Search for the cell housing the specified text and yield its (x, y) center coordinate. 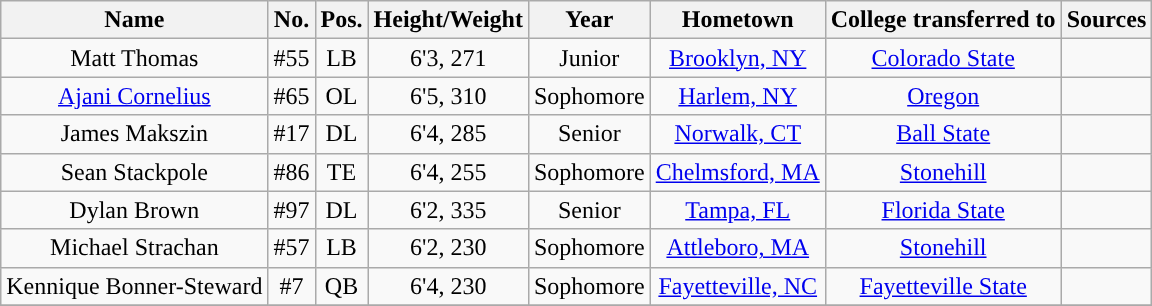
Ajani Cornelius (134, 96)
#55 (292, 58)
Fayetteville, NC (738, 286)
Michael Strachan (134, 248)
College transferred to (943, 20)
Year (589, 20)
Hometown (738, 20)
Ball State (943, 134)
6'2, 230 (448, 248)
6'4, 285 (448, 134)
Attleboro, MA (738, 248)
Fayetteville State (943, 286)
QB (342, 286)
Oregon (943, 96)
Pos. (342, 20)
Norwalk, CT (738, 134)
Name (134, 20)
6'4, 230 (448, 286)
6'3, 271 (448, 58)
#57 (292, 248)
6'4, 255 (448, 172)
Matt Thomas (134, 58)
Tampa, FL (738, 210)
Sources (1106, 20)
Junior (589, 58)
Sean Stackpole (134, 172)
OL (342, 96)
#17 (292, 134)
Florida State (943, 210)
No. (292, 20)
6'2, 335 (448, 210)
#65 (292, 96)
Chelmsford, MA (738, 172)
Dylan Brown (134, 210)
Height/Weight (448, 20)
#86 (292, 172)
#97 (292, 210)
#7 (292, 286)
Colorado State (943, 58)
Harlem, NY (738, 96)
Brooklyn, NY (738, 58)
TE (342, 172)
Kennique Bonner-Steward (134, 286)
James Makszin (134, 134)
6'5, 310 (448, 96)
